Pinpoint the cell where the given text exists, returning its (x, y) midpoint coordinate. 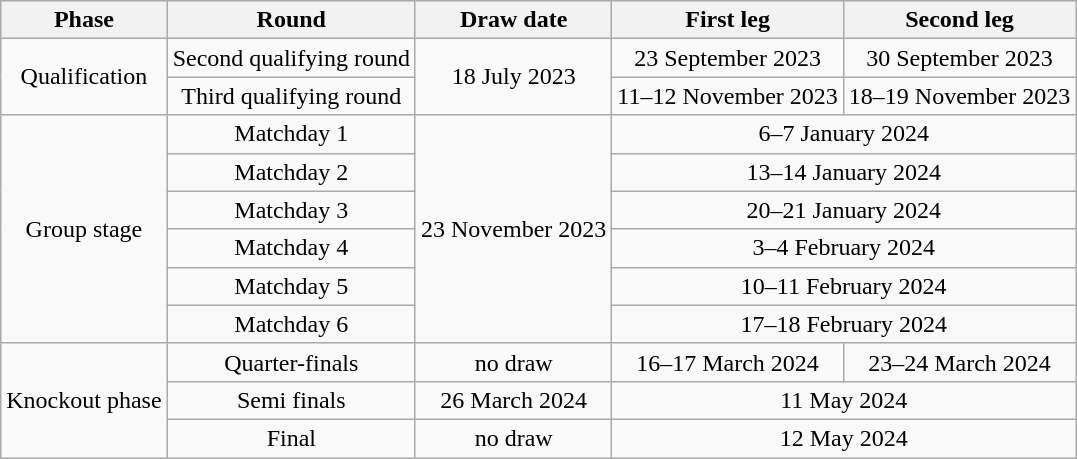
Matchday 5 (291, 286)
11–12 November 2023 (728, 96)
Draw date (513, 20)
Quarter-finals (291, 362)
Qualification (84, 77)
Knockout phase (84, 400)
12 May 2024 (844, 438)
13–14 January 2024 (844, 172)
Final (291, 438)
30 September 2023 (959, 58)
6–7 January 2024 (844, 134)
Round (291, 20)
Matchday 2 (291, 172)
3–4 February 2024 (844, 248)
26 March 2024 (513, 400)
23–24 March 2024 (959, 362)
11 May 2024 (844, 400)
Matchday 1 (291, 134)
10–11 February 2024 (844, 286)
Matchday 6 (291, 324)
18 July 2023 (513, 77)
18–19 November 2023 (959, 96)
Matchday 3 (291, 210)
Semi finals (291, 400)
Phase (84, 20)
16–17 March 2024 (728, 362)
Third qualifying round (291, 96)
Group stage (84, 229)
First leg (728, 20)
20–21 January 2024 (844, 210)
23 November 2023 (513, 229)
Matchday 4 (291, 248)
23 September 2023 (728, 58)
Second qualifying round (291, 58)
17–18 February 2024 (844, 324)
Second leg (959, 20)
